Provide the (X, Y) coordinate of the cell's center where the given text is located.  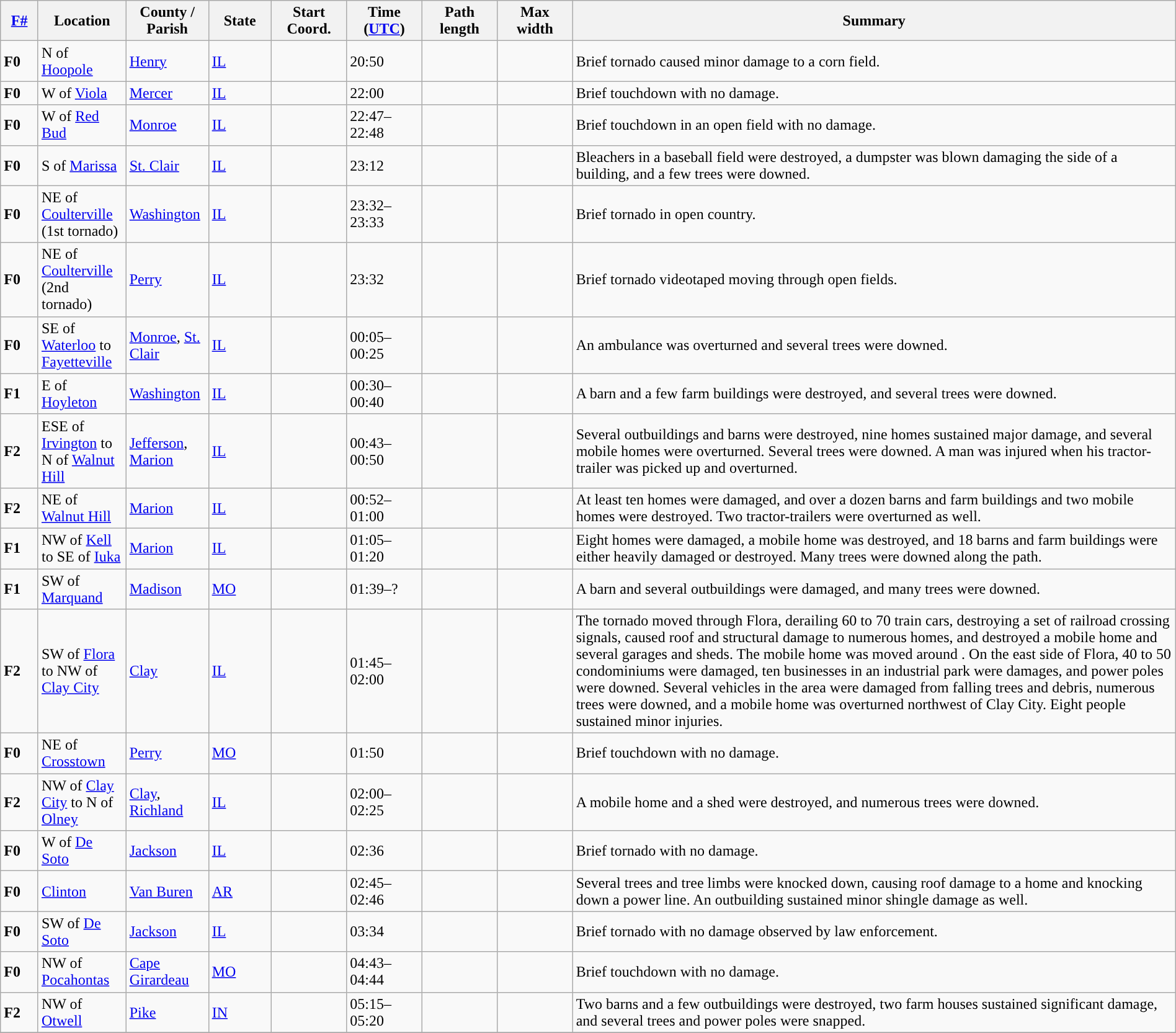
Clay (167, 671)
23:32–23:33 (385, 214)
22:47–22:48 (385, 125)
Max width (535, 21)
Brief touchdown in an open field with no damage. (874, 125)
Brief tornado with no damage observed by law enforcement. (874, 932)
F# (20, 21)
Two barns and a few outbuildings were destroyed, two farm houses sustained significant damage, and several trees and power poles were snapped. (874, 1013)
02:36 (385, 851)
Brief tornado with no damage. (874, 851)
00:43–00:50 (385, 450)
SE of Waterloo to Fayetteville (82, 345)
IN (239, 1013)
01:39–? (385, 588)
W of De Soto (82, 851)
02:45–02:46 (385, 891)
Clay, Richland (167, 802)
Clinton (82, 891)
Brief tornado videotaped moving through open fields. (874, 279)
SW of De Soto (82, 932)
St. Clair (167, 165)
01:45–02:00 (385, 671)
NW of Pocahontas (82, 972)
Time (UTC) (385, 21)
A barn and several outbuildings were damaged, and many trees were downed. (874, 588)
Henry (167, 61)
Brief tornado caused minor damage to a corn field. (874, 61)
N of Hoopole (82, 61)
22:00 (385, 93)
NE of Crosstown (82, 753)
20:50 (385, 61)
NE of Coulterville (1st tornado) (82, 214)
Pike (167, 1013)
Madison (167, 588)
NW of Otwell (82, 1013)
S of Marissa (82, 165)
NE of Coulterville (2nd tornado) (82, 279)
County / Parish (167, 21)
Path length (459, 21)
E of Hoyleton (82, 393)
ESE of Irvington to N of Walnut Hill (82, 450)
NE of Walnut Hill (82, 508)
A barn and a few farm buildings were destroyed, and several trees were downed. (874, 393)
Location (82, 21)
A mobile home and a shed were destroyed, and numerous trees were downed. (874, 802)
02:00–02:25 (385, 802)
Summary (874, 21)
State (239, 21)
W of Viola (82, 93)
Van Buren (167, 891)
Bleachers in a baseball field were destroyed, a dumpster was blown damaging the side of a building, and a few trees were downed. (874, 165)
03:34 (385, 932)
00:52–01:00 (385, 508)
05:15–05:20 (385, 1013)
Mercer (167, 93)
Jefferson, Marion (167, 450)
NW of Clay City to N of Olney (82, 802)
SW of Marquand (82, 588)
00:30–00:40 (385, 393)
Monroe (167, 125)
AR (239, 891)
Start Coord. (309, 21)
23:12 (385, 165)
NW of Kell to SE of Iuka (82, 548)
SW of Flora to NW of Clay City (82, 671)
04:43–04:44 (385, 972)
00:05–00:25 (385, 345)
An ambulance was overturned and several trees were downed. (874, 345)
W of Red Bud (82, 125)
Monroe, St. Clair (167, 345)
Cape Girardeau (167, 972)
Brief tornado in open country. (874, 214)
01:50 (385, 753)
01:05–01:20 (385, 548)
23:32 (385, 279)
